Extract the [x, y] coordinate from the center of the cell holding the provided text.  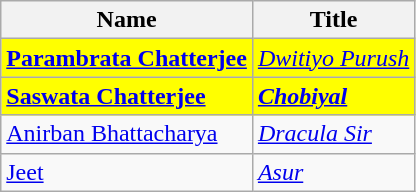
Saswata Chatterjee [127, 96]
Dracula Sir [333, 134]
Name [127, 20]
Chobiyal [333, 96]
Dwitiyo Purush [333, 58]
Anirban Bhattacharya [127, 134]
Parambrata Chatterjee [127, 58]
Title [333, 20]
Asur [333, 172]
Jeet [127, 172]
